Return (X, Y) of the center of cell containing provided text 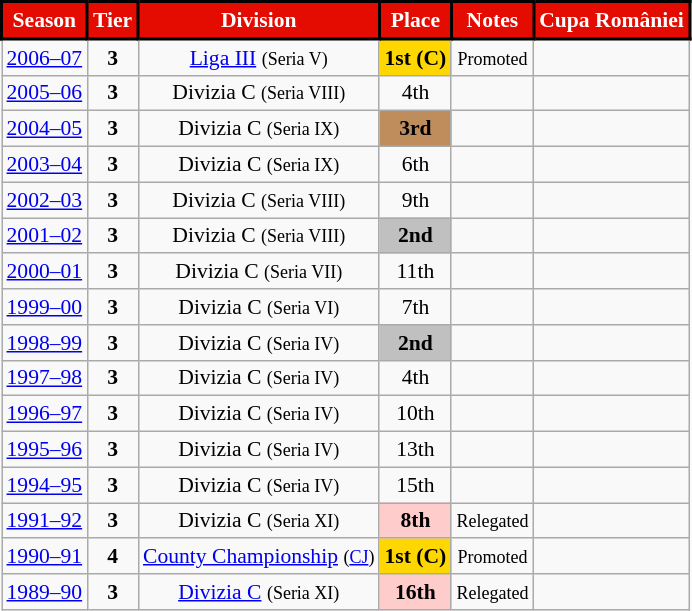
1994–95 (45, 485)
1997–98 (45, 378)
2004–05 (45, 129)
Place (415, 20)
Divizia C (Seria VI) (258, 307)
15th (415, 485)
County Championship (CJ) (258, 557)
2005–06 (45, 93)
8th (415, 521)
1999–00 (45, 307)
2006–07 (45, 57)
3rd (415, 129)
1996–97 (45, 414)
2002–03 (45, 200)
Season (45, 20)
Divizia C (Seria VII) (258, 272)
4 (112, 557)
16th (415, 592)
1991–92 (45, 521)
Division (258, 20)
2000–01 (45, 272)
Notes (492, 20)
9th (415, 200)
1990–91 (45, 557)
10th (415, 414)
1998–99 (45, 343)
11th (415, 272)
1995–96 (45, 450)
7th (415, 307)
2001–02 (45, 236)
Liga III (Seria V) (258, 57)
2003–04 (45, 165)
Tier (112, 20)
13th (415, 450)
1989–90 (45, 592)
6th (415, 165)
Cupa României (611, 20)
